For the text-containing cell, return its midpoint in [x, y] coordinate format. 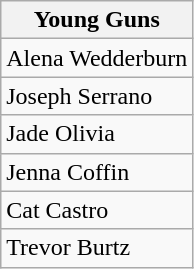
Jade Olivia [97, 134]
Trevor Burtz [97, 248]
Cat Castro [97, 210]
Young Guns [97, 20]
Jenna Coffin [97, 172]
Joseph Serrano [97, 96]
Alena Wedderburn [97, 58]
